Locate the cell with the specified text and output its (X, Y) center coordinate. 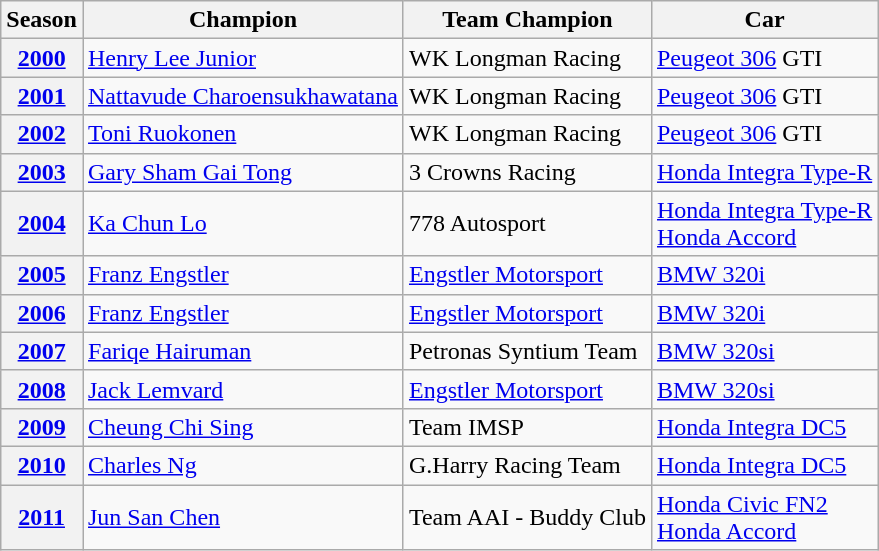
2006 (42, 313)
Team AAI - Buddy Club (527, 516)
G.Harry Racing Team (527, 465)
Jack Lemvard (242, 389)
Petronas Syntium Team (527, 351)
2008 (42, 389)
Team Champion (527, 20)
Cheung Chi Sing (242, 427)
Ka Chun Lo (242, 224)
2010 (42, 465)
Honda Integra Type-RHonda Accord (764, 224)
2004 (42, 224)
2001 (42, 96)
Champion (242, 20)
Toni Ruokonen (242, 134)
Nattavude Charoensukhawatana (242, 96)
2003 (42, 172)
Honda Civic FN2Honda Accord (764, 516)
778 Autosport (527, 224)
2000 (42, 58)
Henry Lee Junior (242, 58)
2002 (42, 134)
Jun San Chen (242, 516)
Season (42, 20)
2009 (42, 427)
Car (764, 20)
2005 (42, 275)
Honda Integra Type-R (764, 172)
2007 (42, 351)
Charles Ng (242, 465)
Team IMSP (527, 427)
Gary Sham Gai Tong (242, 172)
3 Crowns Racing (527, 172)
2011 (42, 516)
Fariqe Hairuman (242, 351)
